Return (X, Y) of the center of cell containing provided text 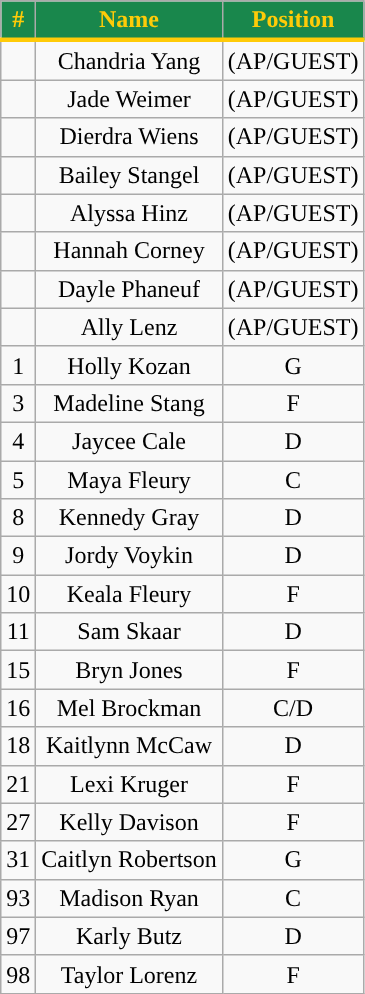
Dierdra Wiens (129, 137)
Keala Fleury (129, 594)
Bailey Stangel (129, 175)
# (18, 21)
10 (18, 594)
98 (18, 974)
5 (18, 479)
Madison Ryan (129, 898)
Caitlyn Robertson (129, 860)
16 (18, 708)
9 (18, 556)
C/D (293, 708)
Karly Butz (129, 936)
21 (18, 784)
Name (129, 21)
Position (293, 21)
Sam Skaar (129, 632)
3 (18, 403)
Jordy Voykin (129, 556)
Kelly Davison (129, 822)
Alyssa Hinz (129, 213)
Chandria Yang (129, 60)
Kaitlynn McCaw (129, 746)
Hannah Corney (129, 251)
Dayle Phaneuf (129, 289)
4 (18, 441)
Bryn Jones (129, 670)
15 (18, 670)
Jade Weimer (129, 99)
27 (18, 822)
Lexi Kruger (129, 784)
18 (18, 746)
8 (18, 518)
Holly Kozan (129, 365)
1 (18, 365)
Mel Brockman (129, 708)
11 (18, 632)
31 (18, 860)
Kennedy Gray (129, 518)
Madeline Stang (129, 403)
97 (18, 936)
93 (18, 898)
Ally Lenz (129, 327)
Jaycee Cale (129, 441)
Maya Fleury (129, 479)
Taylor Lorenz (129, 974)
